Find where the given text appears and provide that cell's center as [x, y] coordinate. 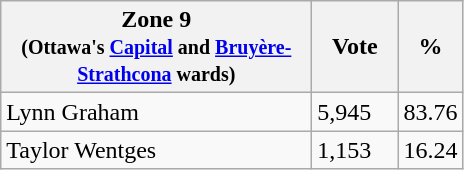
Vote [355, 47]
1,153 [355, 150]
Zone 9 (Ottawa's Capital and Bruyère-Strathcona wards) [156, 47]
% [430, 47]
16.24 [430, 150]
5,945 [355, 112]
Taylor Wentges [156, 150]
Lynn Graham [156, 112]
83.76 [430, 112]
